Scan for the cell matching the given text and deliver its (X, Y) coordinate at center. 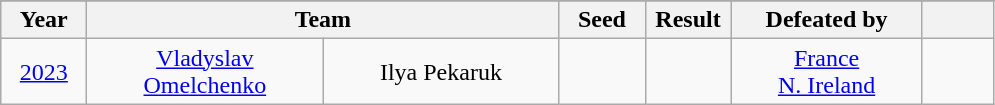
France N. Ireland (826, 72)
Defeated by (826, 20)
Result (688, 20)
Team (323, 20)
2023 (44, 72)
Year (44, 20)
Ilya Pekaruk (441, 72)
Seed (602, 20)
Vladyslav Omelchenko (205, 72)
